From the cell containing the given text, extract its center point as (X, Y) coordinate. 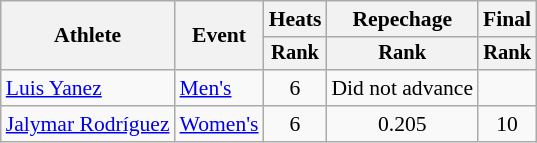
Women's (220, 124)
Athlete (88, 36)
Did not advance (402, 88)
Heats (296, 19)
Jalymar Rodríguez (88, 124)
Final (507, 19)
0.205 (402, 124)
Repechage (402, 19)
Men's (220, 88)
Luis Yanez (88, 88)
10 (507, 124)
Event (220, 36)
